Locate the cell with the specified text and output its (X, Y) center coordinate. 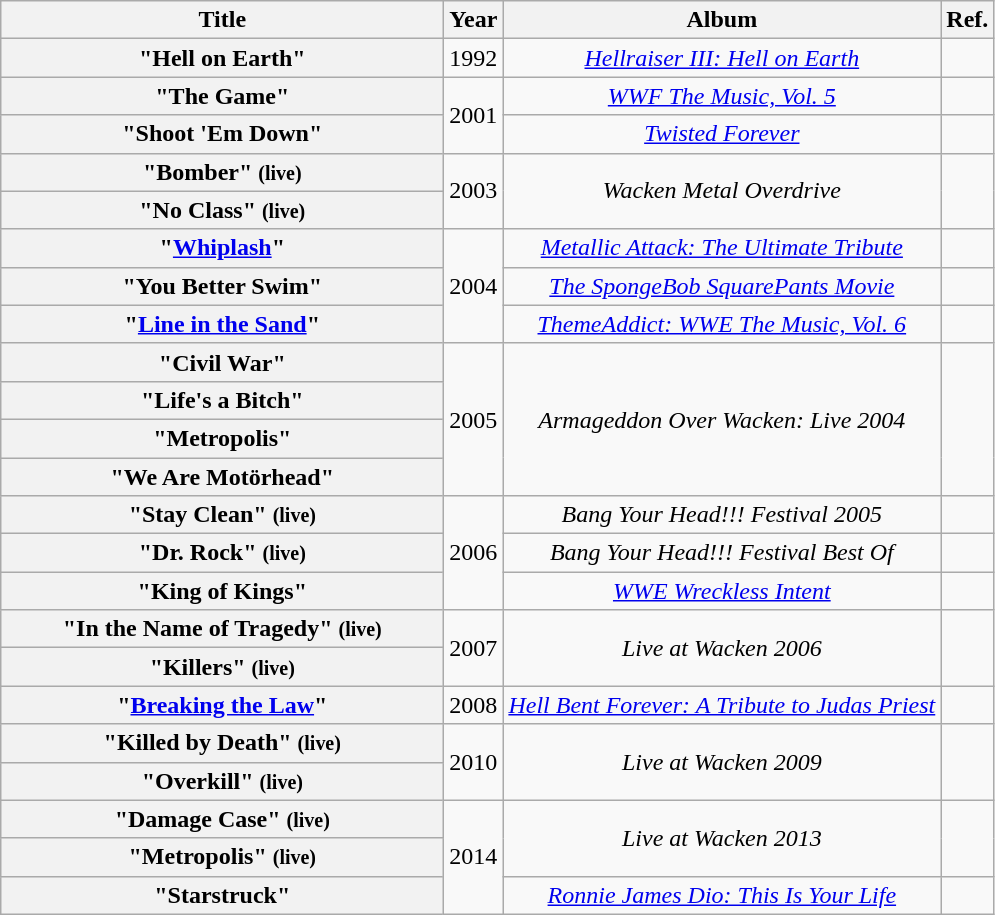
Live at Wacken 2006 (722, 648)
"Civil War" (222, 362)
Live at Wacken 2013 (722, 838)
Wacken Metal Overdrive (722, 191)
"Whiplash" (222, 248)
"Life's a Bitch" (222, 400)
Armageddon Over Wacken: Live 2004 (722, 419)
"Killed by Death" (live) (222, 743)
"Damage Case" (live) (222, 819)
2003 (474, 191)
"Killers" (live) (222, 667)
"Hell on Earth" (222, 58)
2007 (474, 648)
"No Class" (live) (222, 210)
2014 (474, 857)
Twisted Forever (722, 134)
"We Are Motörhead" (222, 477)
"You Better Swim" (222, 286)
Ref. (968, 20)
"Bomber" (live) (222, 172)
2008 (474, 705)
1992 (474, 58)
"Breaking the Law" (222, 705)
"In the Name of Tragedy" (live) (222, 629)
The SpongeBob SquarePants Movie (722, 286)
2004 (474, 286)
"The Game" (222, 96)
Ronnie James Dio: This Is Your Life (722, 895)
Metallic Attack: The Ultimate Tribute (722, 248)
Title (222, 20)
Year (474, 20)
"Shoot 'Em Down" (222, 134)
"Stay Clean" (live) (222, 515)
Hell Bent Forever: A Tribute to Judas Priest (722, 705)
Bang Your Head!!! Festival 2005 (722, 515)
Hellraiser III: Hell on Earth (722, 58)
Live at Wacken 2009 (722, 762)
"Metropolis" (222, 438)
2005 (474, 419)
ThemeAddict: WWE The Music, Vol. 6 (722, 324)
WWF The Music, Vol. 5 (722, 96)
"Starstruck" (222, 895)
"Dr. Rock" (live) (222, 553)
"Overkill" (live) (222, 781)
Album (722, 20)
"Line in the Sand" (222, 324)
2006 (474, 553)
2001 (474, 115)
Bang Your Head!!! Festival Best Of (722, 553)
WWE Wreckless Intent (722, 591)
2010 (474, 762)
"Metropolis" (live) (222, 857)
"King of Kings" (222, 591)
